Return (X, Y) of the center of cell containing provided text 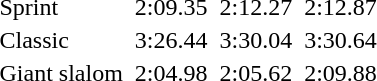
3:26.44 (171, 40)
3:30.04 (256, 40)
